Return the [X, Y] coordinate for the center point of the cell that contains the specified text.  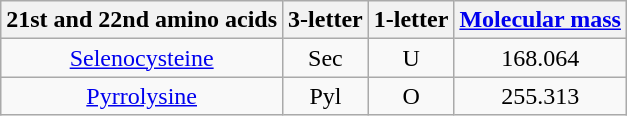
255.313 [540, 96]
U [411, 58]
Molecular mass [540, 20]
168.064 [540, 58]
1-letter [411, 20]
Sec [326, 58]
Selenocysteine [142, 58]
Pyrrolysine [142, 96]
Pyl [326, 96]
3-letter [326, 20]
O [411, 96]
21st and 22nd amino acids [142, 20]
